Output the (X, Y) coordinate of the center of the cell containing the given text.  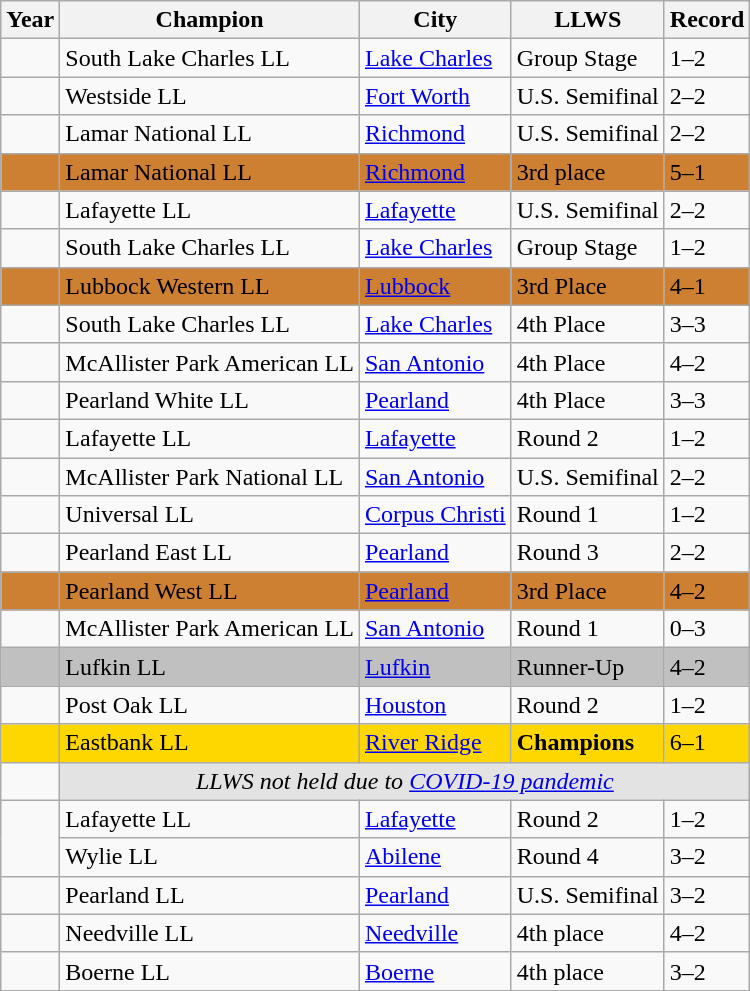
Lubbock (435, 286)
Westside LL (210, 96)
Round 3 (588, 553)
3rd place (588, 172)
Record (707, 20)
6–1 (707, 743)
Boerne LL (210, 971)
McAllister Park National LL (210, 477)
Houston (435, 705)
Runner-Up (588, 667)
Lufkin (435, 667)
Pearland LL (210, 895)
Champion (210, 20)
5–1 (707, 172)
Champions (588, 743)
Needville (435, 933)
Pearland West LL (210, 591)
Eastbank LL (210, 743)
Pearland East LL (210, 553)
Round 4 (588, 857)
Universal LL (210, 515)
River Ridge (435, 743)
Needville LL (210, 933)
Year (30, 20)
Wylie LL (210, 857)
0–3 (707, 629)
4–1 (707, 286)
City (435, 20)
LLWS (588, 20)
Pearland White LL (210, 400)
Abilene (435, 857)
Post Oak LL (210, 705)
Boerne (435, 971)
Lufkin LL (210, 667)
Fort Worth (435, 96)
LLWS not held due to COVID-19 pandemic (405, 781)
Lubbock Western LL (210, 286)
Corpus Christi (435, 515)
